From the cell containing the given text, extract its center point as [X, Y] coordinate. 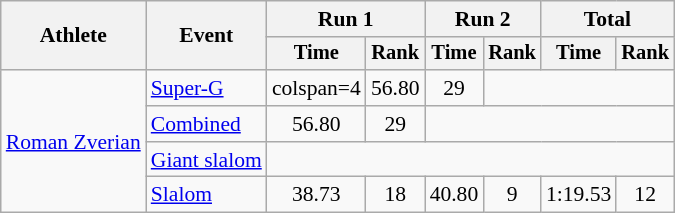
38.73 [316, 195]
9 [512, 195]
40.80 [454, 195]
Run 2 [483, 19]
Slalom [206, 195]
Athlete [74, 36]
1:19.53 [578, 195]
colspan=4 [316, 88]
Run 1 [346, 19]
Combined [206, 124]
Total [608, 19]
Giant slalom [206, 160]
Event [206, 36]
12 [645, 195]
Super-G [206, 88]
Roman Zverian [74, 141]
18 [396, 195]
